Provide the [X, Y] coordinate of the cell's center where the given text is located.  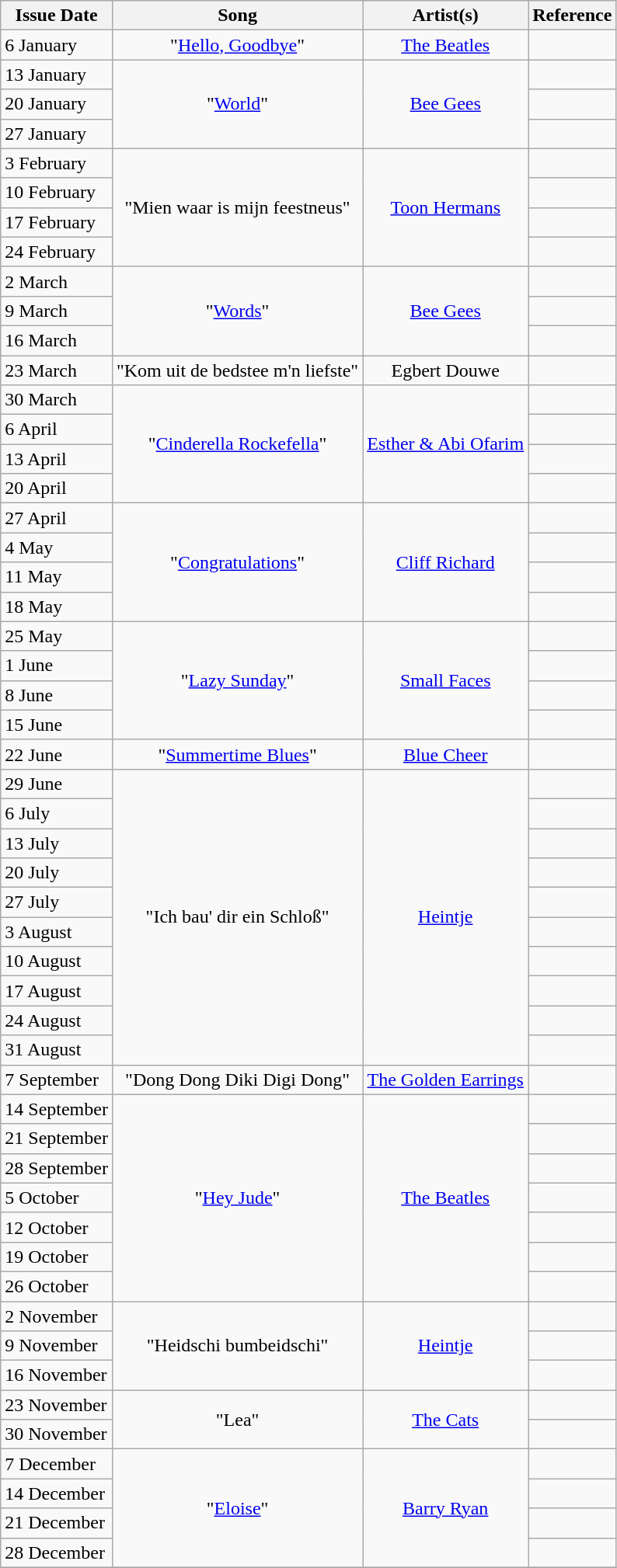
5 October [57, 1198]
23 November [57, 1405]
30 March [57, 400]
"Heidschi bumbeidschi" [237, 1346]
24 February [57, 252]
8 June [57, 695]
22 June [57, 754]
16 November [57, 1375]
6 July [57, 813]
"Dong Dong Diki Digi Dong" [237, 1080]
17 August [57, 991]
Song [237, 16]
24 August [57, 1020]
"Mien waar is mijn feestneus" [237, 207]
28 September [57, 1168]
"Lea" [237, 1420]
"Hello, Goodbye" [237, 45]
17 February [57, 222]
Artist(s) [446, 16]
10 February [57, 193]
20 January [57, 104]
30 November [57, 1434]
23 March [57, 370]
14 September [57, 1109]
2 March [57, 281]
12 October [57, 1227]
10 August [57, 961]
"Congratulations" [237, 562]
Issue Date [57, 16]
20 July [57, 873]
"Kom uit de bedstee m'n liefste" [237, 370]
29 June [57, 784]
25 May [57, 636]
16 March [57, 340]
"Cinderella Rockefella" [237, 444]
11 May [57, 577]
28 December [57, 1552]
21 September [57, 1139]
"Ich bau' dir ein Schloß" [237, 916]
21 December [57, 1523]
"Eloise" [237, 1508]
Toon Hermans [446, 207]
Small Faces [446, 680]
9 March [57, 311]
"Lazy Sunday" [237, 680]
7 December [57, 1464]
13 January [57, 75]
Esther & Abi Ofarim [446, 444]
18 May [57, 607]
13 April [57, 459]
27 April [57, 518]
Reference [572, 16]
6 April [57, 429]
1 June [57, 666]
7 September [57, 1080]
27 July [57, 902]
14 December [57, 1493]
4 May [57, 548]
26 October [57, 1286]
The Cats [446, 1420]
Cliff Richard [446, 562]
31 August [57, 1050]
"World" [237, 104]
2 November [57, 1316]
20 April [57, 488]
"Hey Jude" [237, 1198]
3 August [57, 932]
"Words" [237, 311]
13 July [57, 843]
The Golden Earrings [446, 1080]
19 October [57, 1257]
27 January [57, 134]
3 February [57, 163]
15 June [57, 725]
9 November [57, 1346]
Egbert Douwe [446, 370]
Barry Ryan [446, 1508]
Blue Cheer [446, 754]
6 January [57, 45]
"Summertime Blues" [237, 754]
